Search for the cell housing the specified text and yield its (X, Y) center coordinate. 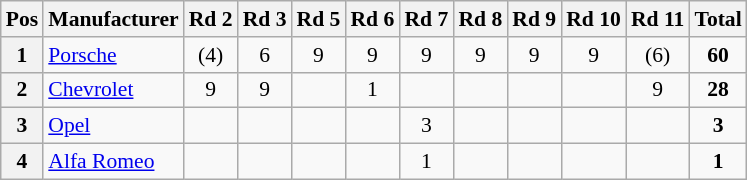
Pos (22, 19)
Chevrolet (113, 90)
Rd 3 (265, 19)
Rd 8 (480, 19)
2 (22, 90)
Manufacturer (113, 19)
60 (718, 55)
(6) (658, 55)
Rd 11 (658, 19)
4 (22, 162)
Rd 6 (372, 19)
Rd 9 (534, 19)
Rd 10 (594, 19)
Porsche (113, 55)
Alfa Romeo (113, 162)
Rd 7 (426, 19)
6 (265, 55)
(4) (211, 55)
Opel (113, 126)
Total (718, 19)
Rd 2 (211, 19)
28 (718, 90)
Rd 5 (319, 19)
